Provide the (x, y) coordinate of the cell's center where the given text is located.  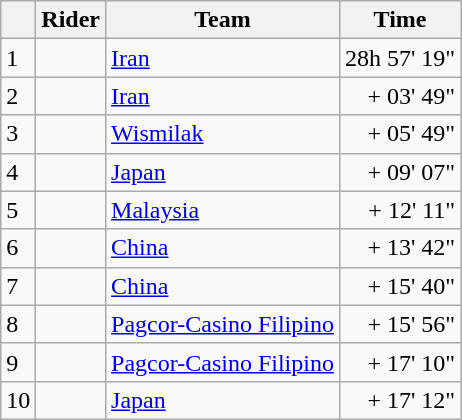
6 (18, 248)
Malaysia (223, 210)
+ 15' 56" (400, 324)
1 (18, 58)
+ 17' 10" (400, 362)
Team (223, 20)
+ 17' 12" (400, 400)
+ 12' 11" (400, 210)
4 (18, 172)
10 (18, 400)
Time (400, 20)
+ 05' 49" (400, 134)
Rider (71, 20)
28h 57' 19" (400, 58)
3 (18, 134)
+ 13' 42" (400, 248)
8 (18, 324)
7 (18, 286)
5 (18, 210)
9 (18, 362)
Wismilak (223, 134)
+ 15' 40" (400, 286)
+ 09' 07" (400, 172)
2 (18, 96)
+ 03' 49" (400, 96)
